Locate the cell with the specified text and output its (X, Y) center coordinate. 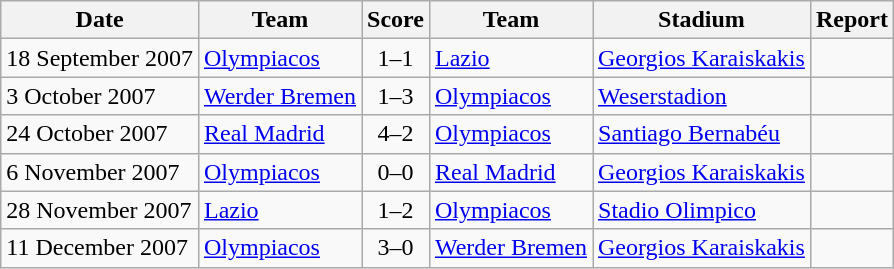
Date (100, 20)
24 October 2007 (100, 134)
1–2 (396, 210)
11 December 2007 (100, 248)
0–0 (396, 172)
1–3 (396, 96)
18 September 2007 (100, 58)
1–1 (396, 58)
Stadio Olimpico (701, 210)
Report (852, 20)
3 October 2007 (100, 96)
4–2 (396, 134)
3–0 (396, 248)
Weserstadion (701, 96)
6 November 2007 (100, 172)
28 November 2007 (100, 210)
Santiago Bernabéu (701, 134)
Stadium (701, 20)
Score (396, 20)
